For the text-containing cell, return its midpoint in (x, y) coordinate format. 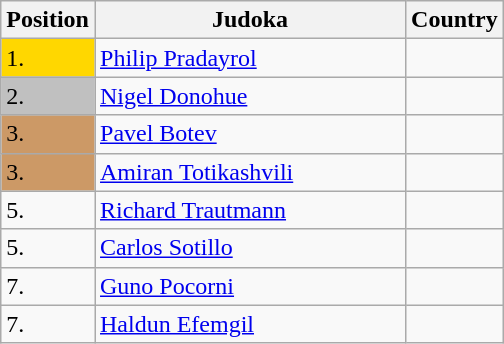
2. (48, 96)
1. (48, 58)
Nigel Donohue (250, 96)
Haldun Efemgil (250, 324)
Country (455, 20)
Richard Trautmann (250, 210)
Philip Pradayrol (250, 58)
Pavel Botev (250, 134)
Judoka (250, 20)
Amiran Totikashvili (250, 172)
Position (48, 20)
Carlos Sotillo (250, 248)
Guno Pocorni (250, 286)
